Identify which cell holds the provided text, then report its (X, Y) central coordinate. 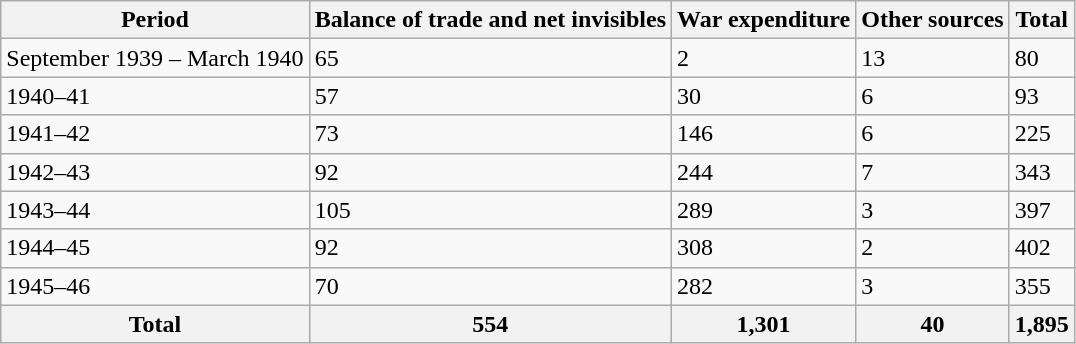
1940–41 (155, 96)
65 (490, 58)
57 (490, 96)
397 (1042, 210)
1941–42 (155, 134)
7 (932, 172)
308 (764, 248)
Period (155, 20)
1945–46 (155, 286)
Balance of trade and net invisibles (490, 20)
1,301 (764, 324)
554 (490, 324)
September 1939 – March 1940 (155, 58)
War expenditure (764, 20)
13 (932, 58)
Other sources (932, 20)
30 (764, 96)
105 (490, 210)
1942–43 (155, 172)
93 (1042, 96)
80 (1042, 58)
1944–45 (155, 248)
282 (764, 286)
289 (764, 210)
1943–44 (155, 210)
70 (490, 286)
402 (1042, 248)
244 (764, 172)
73 (490, 134)
146 (764, 134)
40 (932, 324)
1,895 (1042, 324)
343 (1042, 172)
225 (1042, 134)
355 (1042, 286)
